Scan for the cell matching the given text and deliver its (X, Y) coordinate at center. 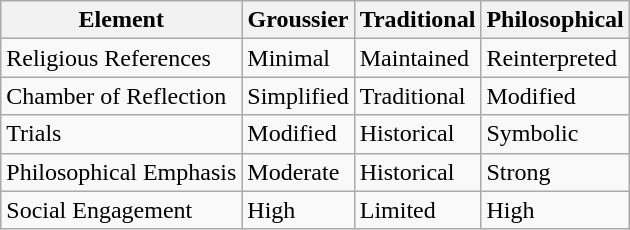
Philosophical (555, 20)
Social Engagement (122, 210)
Maintained (418, 58)
Symbolic (555, 134)
Simplified (298, 96)
Minimal (298, 58)
Philosophical Emphasis (122, 172)
Element (122, 20)
Chamber of Reflection (122, 96)
Groussier (298, 20)
Strong (555, 172)
Moderate (298, 172)
Trials (122, 134)
Limited (418, 210)
Reinterpreted (555, 58)
Religious References (122, 58)
